Detect which cell encompasses the target text, then output its [X, Y] center coordinate. 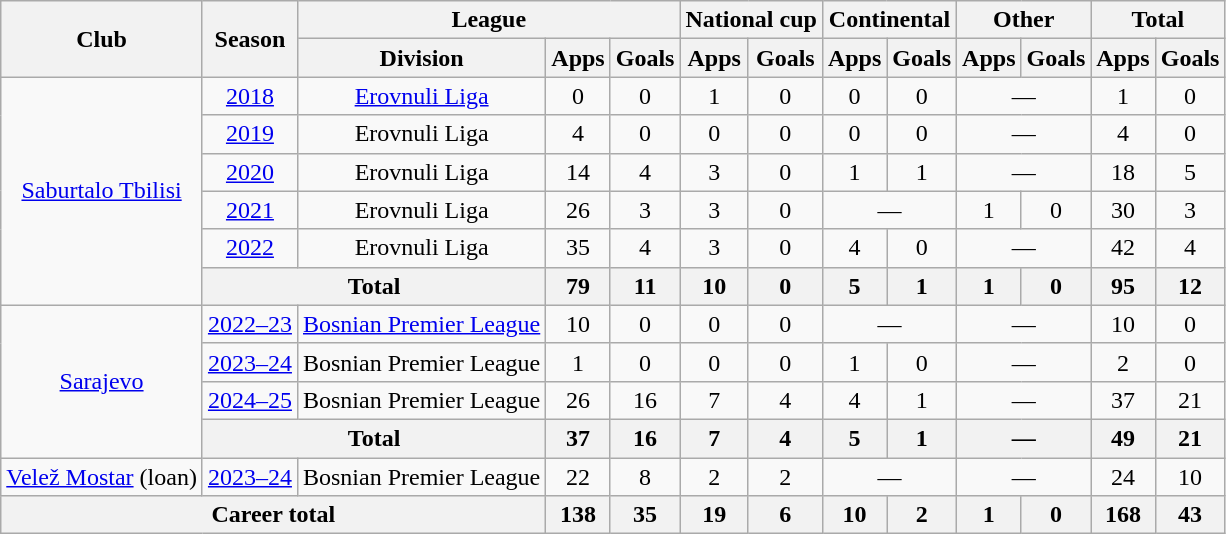
Season [250, 39]
6 [785, 515]
2021 [250, 210]
2022–23 [250, 324]
2020 [250, 172]
Club [102, 39]
2018 [250, 96]
22 [578, 477]
12 [1190, 286]
8 [645, 477]
Sarajevo [102, 381]
Continental [889, 20]
Saburtalo Tbilisi [102, 191]
National cup [751, 20]
2019 [250, 134]
168 [1123, 515]
19 [714, 515]
14 [578, 172]
2024–25 [250, 400]
Velež Mostar (loan) [102, 477]
18 [1123, 172]
138 [578, 515]
49 [1123, 438]
2022 [250, 248]
24 [1123, 477]
42 [1123, 248]
79 [578, 286]
League [488, 20]
11 [645, 286]
Division [421, 58]
Career total [274, 515]
95 [1123, 286]
43 [1190, 515]
Other [1024, 20]
30 [1123, 210]
